Locate the cell with the specified text and output its (X, Y) center coordinate. 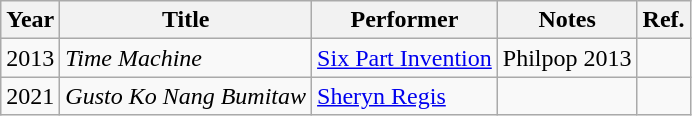
2021 (30, 96)
Year (30, 20)
Performer (405, 20)
Philpop 2013 (567, 58)
2013 (30, 58)
Sheryn Regis (405, 96)
Time Machine (186, 58)
Notes (567, 20)
Six Part Invention (405, 58)
Gusto Ko Nang Bumitaw (186, 96)
Title (186, 20)
Ref. (664, 20)
